From the cell containing the given text, extract its center point as [X, Y] coordinate. 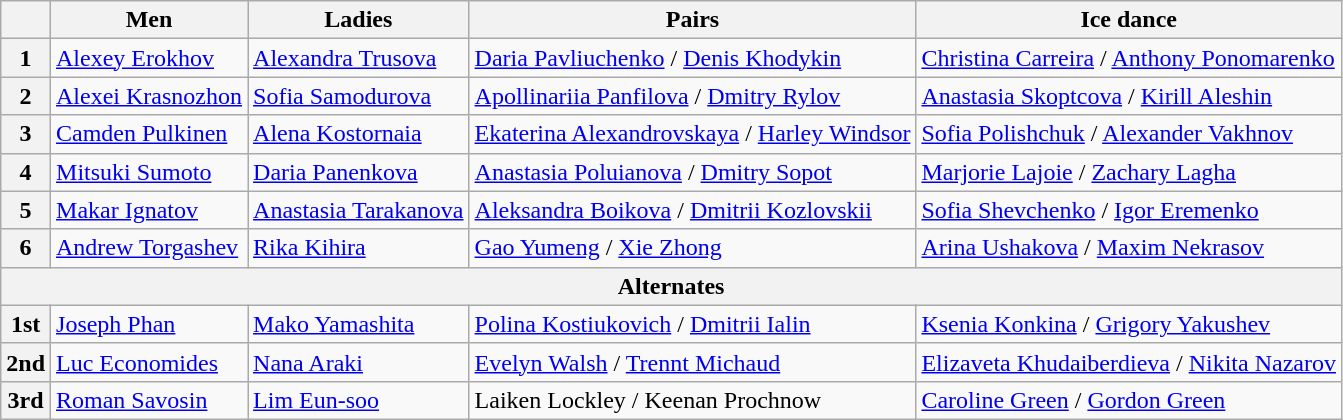
Alternates [672, 286]
3rd [26, 400]
Apollinariia Panfilova / Dmitry Rylov [692, 96]
Alexandra Trusova [359, 58]
Pairs [692, 20]
Sofia Shevchenko / Igor Eremenko [1129, 210]
Rika Kihira [359, 248]
Ksenia Konkina / Grigory Yakushev [1129, 324]
Laiken Lockley / Keenan Prochnow [692, 400]
Sofia Polishchuk / Alexander Vakhnov [1129, 134]
1 [26, 58]
Alexei Krasnozhon [150, 96]
Alexey Erokhov [150, 58]
2 [26, 96]
Men [150, 20]
Roman Savosin [150, 400]
Luc Economides [150, 362]
Christina Carreira / Anthony Ponomarenko [1129, 58]
1st [26, 324]
Anastasia Tarakanova [359, 210]
Polina Kostiukovich / Dmitrii Ialin [692, 324]
Daria Pavliuchenko / Denis Khodykin [692, 58]
Alena Kostornaia [359, 134]
Sofia Samodurova [359, 96]
Anastasia Poluianova / Dmitry Sopot [692, 172]
Ladies [359, 20]
Anastasia Skoptcova / Kirill Aleshin [1129, 96]
Lim Eun-soo [359, 400]
Aleksandra Boikova / Dmitrii Kozlovskii [692, 210]
5 [26, 210]
Caroline Green / Gordon Green [1129, 400]
Camden Pulkinen [150, 134]
Arina Ushakova / Maxim Nekrasov [1129, 248]
Daria Panenkova [359, 172]
Gao Yumeng / Xie Zhong [692, 248]
Mitsuki Sumoto [150, 172]
3 [26, 134]
Marjorie Lajoie / Zachary Lagha [1129, 172]
Nana Araki [359, 362]
4 [26, 172]
6 [26, 248]
2nd [26, 362]
Joseph Phan [150, 324]
Ice dance [1129, 20]
Ekaterina Alexandrovskaya / Harley Windsor [692, 134]
Makar Ignatov [150, 210]
Elizaveta Khudaiberdieva / Nikita Nazarov [1129, 362]
Evelyn Walsh / Trennt Michaud [692, 362]
Andrew Torgashev [150, 248]
Mako Yamashita [359, 324]
